For the text-containing cell, return its midpoint in [X, Y] coordinate format. 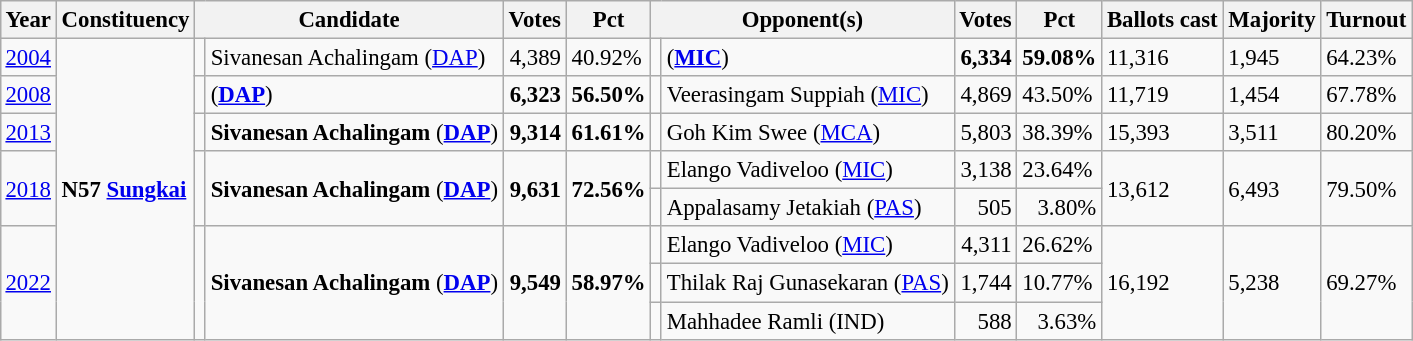
3,138 [986, 170]
80.20% [1366, 133]
59.08% [1060, 57]
56.50% [608, 95]
4,311 [986, 245]
79.50% [1366, 188]
11,719 [1162, 95]
5,238 [1272, 282]
Thilak Raj Gunasekaran (PAS) [808, 283]
Appalasamy Jetakiah (PAS) [808, 208]
Ballots cast [1162, 20]
9,314 [534, 133]
69.27% [1366, 282]
23.64% [1060, 170]
9,549 [534, 282]
1,454 [1272, 95]
9,631 [534, 188]
Turnout [1366, 20]
2013 [28, 133]
3.63% [1060, 321]
43.50% [1060, 95]
61.61% [608, 133]
1,945 [1272, 57]
Mahhadee Ramli (IND) [808, 321]
2022 [28, 282]
4,869 [986, 95]
Year [28, 20]
64.23% [1366, 57]
40.92% [608, 57]
2004 [28, 57]
Goh Kim Swee (MCA) [808, 133]
2018 [28, 188]
15,393 [1162, 133]
6,334 [986, 57]
2008 [28, 95]
26.62% [1060, 245]
Constituency [125, 20]
Majority [1272, 20]
11,316 [1162, 57]
1,744 [986, 283]
(MIC) [808, 57]
(DAP) [354, 95]
6,323 [534, 95]
5,803 [986, 133]
3,511 [1272, 133]
72.56% [608, 188]
58.97% [608, 282]
505 [986, 208]
Opponent(s) [802, 20]
N57 Sungkai [125, 188]
13,612 [1162, 188]
10.77% [1060, 283]
4,389 [534, 57]
16,192 [1162, 282]
38.39% [1060, 133]
67.78% [1366, 95]
3.80% [1060, 208]
588 [986, 321]
Candidate [350, 20]
6,493 [1272, 188]
Veerasingam Suppiah (MIC) [808, 95]
